Find where the given text appears and provide that cell's center as [x, y] coordinate. 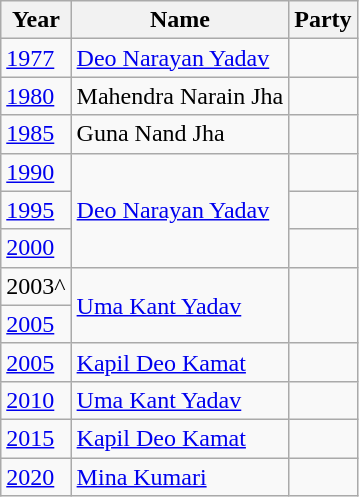
1995 [36, 210]
1990 [36, 172]
Name [180, 20]
Mina Kumari [180, 477]
Party [323, 20]
2015 [36, 438]
2003^ [36, 286]
2020 [36, 477]
Guna Nand Jha [180, 134]
1980 [36, 96]
1985 [36, 134]
Mahendra Narain Jha [180, 96]
Year [36, 20]
2000 [36, 248]
2010 [36, 400]
1977 [36, 58]
